From the cell containing the given text, extract its center point as (X, Y) coordinate. 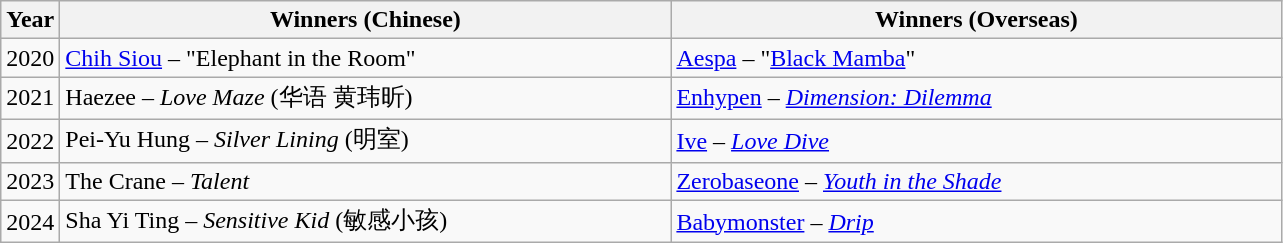
Babymonster – Drip (976, 222)
Zerobaseone – Youth in the Shade (976, 181)
Year (30, 20)
Sha Yi Ting – Sensitive Kid (敏感小孩) (366, 222)
Winners (Chinese) (366, 20)
Enhypen – Dimension: Dilemma (976, 98)
2020 (30, 58)
2024 (30, 222)
Chih Siou – "Elephant in the Room" (366, 58)
Pei-Yu Hung – Silver Lining (明室) (366, 140)
Ive – Love Dive (976, 140)
2021 (30, 98)
Winners (Overseas) (976, 20)
2023 (30, 181)
The Crane – Talent (366, 181)
Haezee – Love Maze (华语 黄玮昕) (366, 98)
2022 (30, 140)
Aespa – "Black Mamba" (976, 58)
